Identify which cell holds the provided text, then report its [x, y] central coordinate. 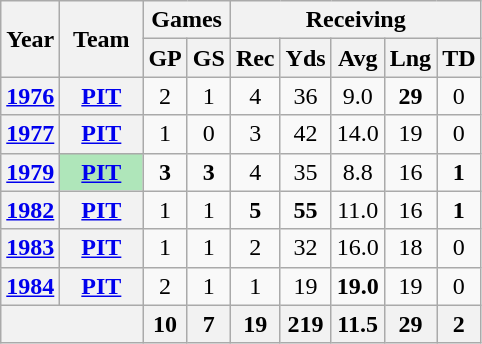
Lng [410, 58]
35 [306, 172]
1979 [30, 172]
GP [165, 58]
1984 [30, 286]
GS [208, 58]
5 [255, 210]
Year [30, 39]
Avg [358, 58]
8.8 [358, 172]
10 [165, 324]
14.0 [358, 134]
32 [306, 248]
55 [306, 210]
Team [102, 39]
Yds [306, 58]
1977 [30, 134]
36 [306, 96]
Games [186, 20]
9.0 [358, 96]
7 [208, 324]
19.0 [358, 286]
1982 [30, 210]
18 [410, 248]
11.5 [358, 324]
1976 [30, 96]
1983 [30, 248]
Receiving [356, 20]
TD [459, 58]
42 [306, 134]
16.0 [358, 248]
Rec [255, 58]
11.0 [358, 210]
219 [306, 324]
